Scan for the cell matching the given text and deliver its (x, y) coordinate at center. 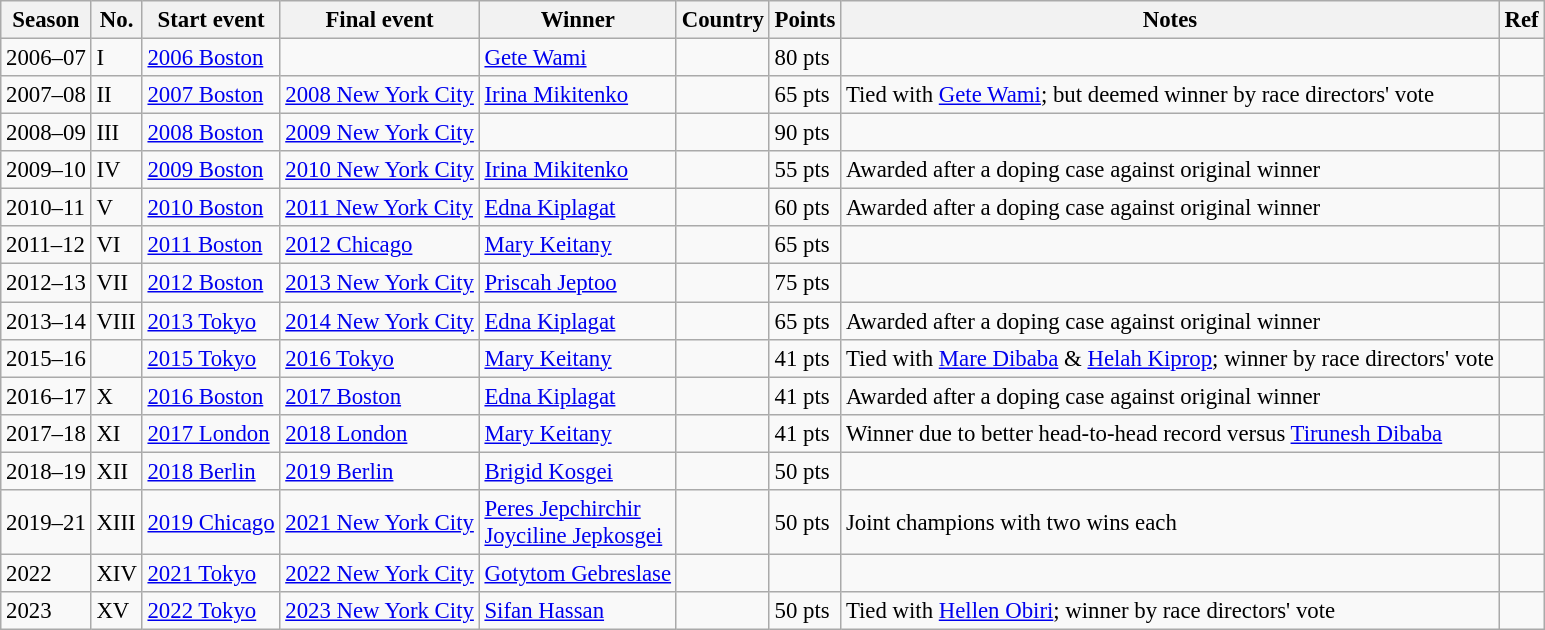
Joint champions with two wins each (1170, 522)
2017 Boston (380, 396)
Brigid Kosgei (578, 471)
Gete Wami (578, 58)
X (116, 396)
2013 New York City (380, 283)
Final event (380, 20)
XV (116, 611)
2017–18 (46, 433)
2008 Boston (211, 133)
2021 New York City (380, 522)
2006 Boston (211, 58)
2011 New York City (380, 208)
VI (116, 245)
2012 Chicago (380, 245)
2019 Berlin (380, 471)
III (116, 133)
2012 Boston (211, 283)
2019 Chicago (211, 522)
Winner (578, 20)
Country (722, 20)
2016 Tokyo (380, 358)
2014 New York City (380, 321)
No. (116, 20)
2022 (46, 573)
Points (804, 20)
Peres Jepchirchir Joyciline Jepkosgei (578, 522)
V (116, 208)
Winner due to better head-to-head record versus Tirunesh Dibaba (1170, 433)
2009 New York City (380, 133)
Priscah Jeptoo (578, 283)
Ref (1522, 20)
Season (46, 20)
Start event (211, 20)
XI (116, 433)
2018 London (380, 433)
2006–07 (46, 58)
I (116, 58)
2022 Tokyo (211, 611)
XIII (116, 522)
2010 New York City (380, 170)
2023 New York City (380, 611)
2019–21 (46, 522)
Tied with Gete Wami; but deemed winner by race directors' vote (1170, 95)
2009 Boston (211, 170)
2007 Boston (211, 95)
80 pts (804, 58)
VII (116, 283)
VIII (116, 321)
2009–10 (46, 170)
2008–09 (46, 133)
2016–17 (46, 396)
2018–19 (46, 471)
2008 New York City (380, 95)
60 pts (804, 208)
Sifan Hassan (578, 611)
Tied with Mare Dibaba & Helah Kiprop; winner by race directors' vote (1170, 358)
2013–14 (46, 321)
2007–08 (46, 95)
2013 Tokyo (211, 321)
2010–11 (46, 208)
XII (116, 471)
2010 Boston (211, 208)
2017 London (211, 433)
2011–12 (46, 245)
Gotytom Gebreslase (578, 573)
75 pts (804, 283)
2011 Boston (211, 245)
2022 New York City (380, 573)
2012–13 (46, 283)
2015 Tokyo (211, 358)
2016 Boston (211, 396)
90 pts (804, 133)
Tied with Hellen Obiri; winner by race directors' vote (1170, 611)
Notes (1170, 20)
55 pts (804, 170)
2018 Berlin (211, 471)
XIV (116, 573)
2023 (46, 611)
2021 Tokyo (211, 573)
II (116, 95)
IV (116, 170)
2015–16 (46, 358)
